Scan for the cell matching the given text and deliver its [X, Y] coordinate at center. 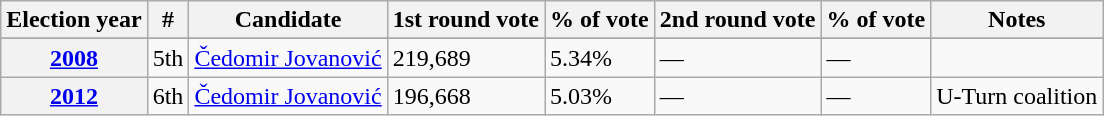
219,689 [466, 58]
# [168, 20]
Election year [74, 20]
2nd round vote [738, 20]
6th [168, 96]
196,668 [466, 96]
U-Turn coalition [1017, 96]
5.34% [600, 58]
5.03% [600, 96]
Notes [1017, 20]
1st round vote [466, 20]
2008 [74, 58]
2012 [74, 96]
5th [168, 58]
Candidate [288, 20]
